Capture the cell that displays the provided text and extract its [X, Y] central coordinate. 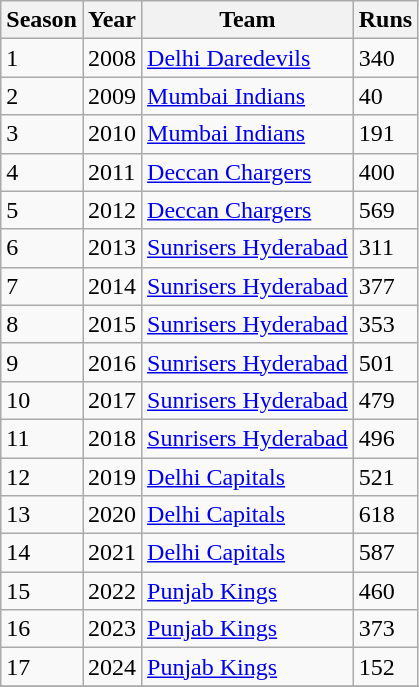
340 [385, 58]
2022 [112, 591]
2019 [112, 477]
2008 [112, 58]
496 [385, 438]
Delhi Daredevils [248, 58]
377 [385, 286]
2012 [112, 210]
40 [385, 96]
11 [42, 438]
7 [42, 286]
9 [42, 362]
587 [385, 553]
2015 [112, 324]
Team [248, 20]
6 [42, 248]
16 [42, 629]
400 [385, 172]
12 [42, 477]
2011 [112, 172]
2018 [112, 438]
618 [385, 515]
521 [385, 477]
501 [385, 362]
4 [42, 172]
Season [42, 20]
10 [42, 400]
13 [42, 515]
2016 [112, 362]
479 [385, 400]
Year [112, 20]
353 [385, 324]
2021 [112, 553]
2013 [112, 248]
460 [385, 591]
14 [42, 553]
8 [42, 324]
1 [42, 58]
373 [385, 629]
152 [385, 667]
2017 [112, 400]
5 [42, 210]
191 [385, 134]
17 [42, 667]
2020 [112, 515]
2024 [112, 667]
Runs [385, 20]
2023 [112, 629]
3 [42, 134]
2 [42, 96]
311 [385, 248]
569 [385, 210]
2009 [112, 96]
2010 [112, 134]
15 [42, 591]
2014 [112, 286]
